Identify which cell holds the provided text, then report its (x, y) central coordinate. 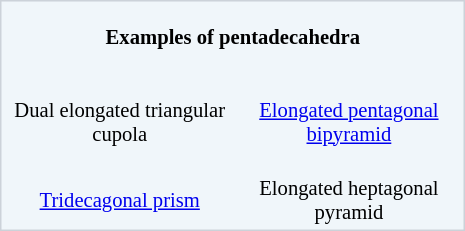
Elongated heptagonal pyramid (348, 188)
Examples of pentadecahedra (232, 36)
Elongated pentagonal bipyramid (348, 110)
Tridecagonal prism (120, 188)
Dual elongated triangular cupola (120, 110)
